Scan for the cell matching the given text and deliver its [X, Y] coordinate at center. 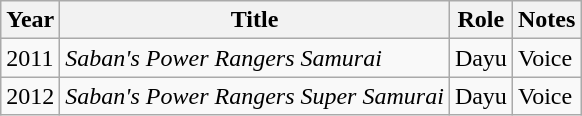
Notes [546, 20]
Role [480, 20]
Title [255, 20]
Saban's Power Rangers Samurai [255, 58]
2012 [30, 96]
Saban's Power Rangers Super Samurai [255, 96]
Year [30, 20]
2011 [30, 58]
